Locate the cell with the specified text and output its [x, y] center coordinate. 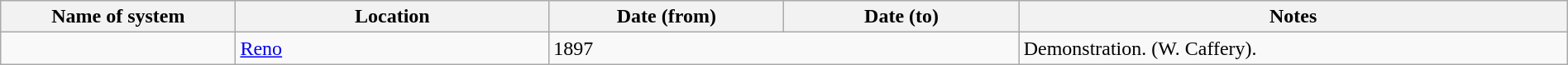
Notes [1293, 17]
Date (to) [901, 17]
Location [392, 17]
Reno [392, 48]
Name of system [118, 17]
Demonstration. (W. Caffery). [1293, 48]
1897 [784, 48]
Date (from) [667, 17]
